Return (x, y) of the center of cell containing provided text 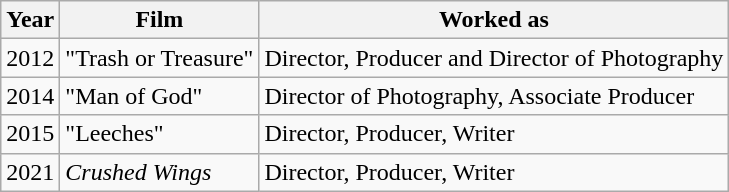
Director, Producer and Director of Photography (494, 58)
2014 (30, 96)
"Leeches" (160, 134)
2015 (30, 134)
Film (160, 20)
Year (30, 20)
2012 (30, 58)
Director of Photography, Associate Producer (494, 96)
2021 (30, 172)
"Trash or Treasure" (160, 58)
"Man of God" (160, 96)
Crushed Wings (160, 172)
Worked as (494, 20)
